Capture the cell that displays the provided text and extract its (X, Y) central coordinate. 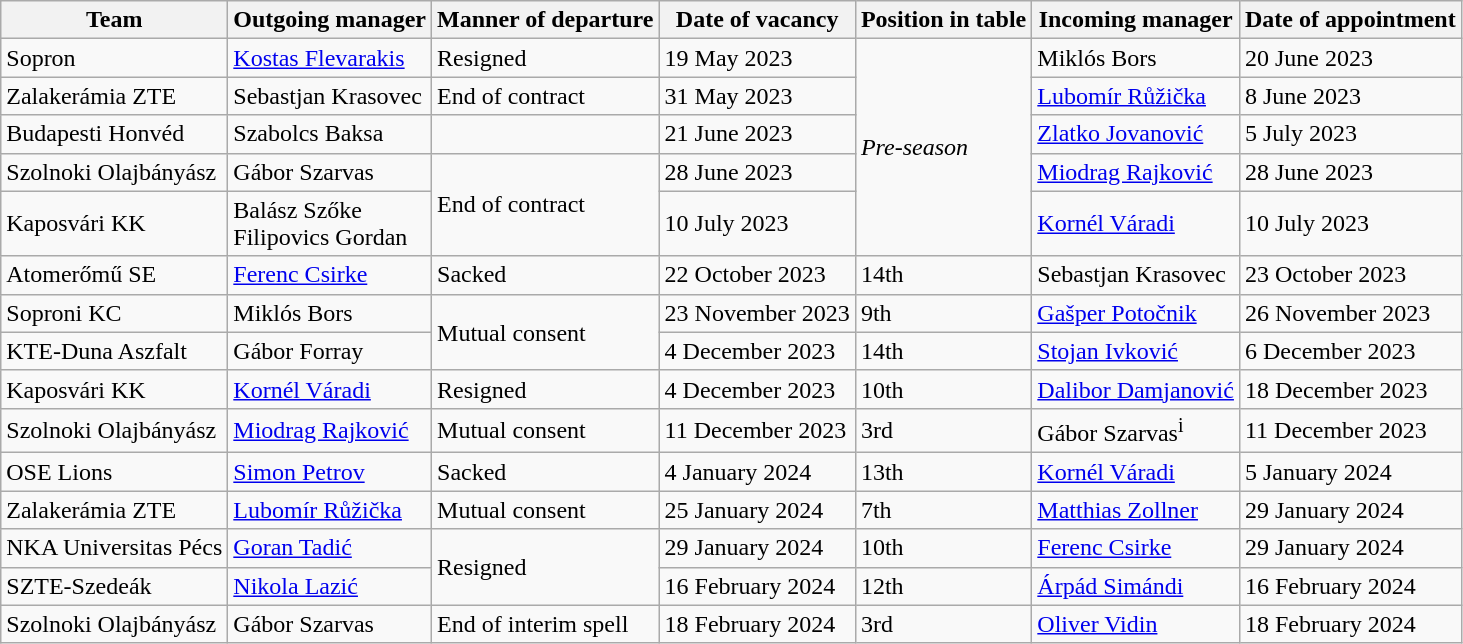
22 October 2023 (757, 275)
6 December 2023 (1350, 351)
23 November 2023 (757, 313)
12th (943, 586)
5 January 2024 (1350, 472)
Manner of departure (546, 20)
Sopron (114, 58)
18 December 2023 (1350, 389)
Budapesti Honvéd (114, 134)
20 June 2023 (1350, 58)
9th (943, 313)
7th (943, 510)
Gašper Potočnik (1136, 313)
13th (943, 472)
OSE Lions (114, 472)
25 January 2024 (757, 510)
Simon Petrov (330, 472)
End of interim spell (546, 624)
Kostas Flevarakis (330, 58)
Dalibor Damjanović (1136, 389)
NKA Universitas Pécs (114, 548)
Szabolcs Baksa (330, 134)
Pre-season (943, 148)
Date of appointment (1350, 20)
Position in table (943, 20)
5 July 2023 (1350, 134)
21 June 2023 (757, 134)
Soproni KC (114, 313)
Goran Tadić (330, 548)
26 November 2023 (1350, 313)
4 January 2024 (757, 472)
19 May 2023 (757, 58)
Incoming manager (1136, 20)
Matthias Zollner (1136, 510)
Atomerőmű SE (114, 275)
Stojan Ivković (1136, 351)
Oliver Vidin (1136, 624)
Date of vacancy (757, 20)
Gábor Forray (330, 351)
SZTE-Szedeák (114, 586)
Árpád Simándi (1136, 586)
Zlatko Jovanović (1136, 134)
KTE-Duna Aszfalt (114, 351)
31 May 2023 (757, 96)
Outgoing manager (330, 20)
23 October 2023 (1350, 275)
Gábor Szarvasi (1136, 430)
8 June 2023 (1350, 96)
Team (114, 20)
Balász Szőke Filipovics Gordan (330, 224)
Nikola Lazić (330, 586)
